Identify which cell holds the provided text, then report its (X, Y) central coordinate. 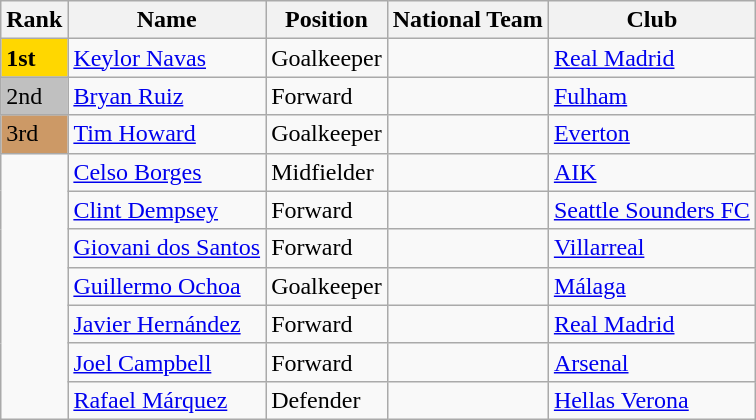
1st (34, 58)
Guillermo Ochoa (167, 286)
Villarreal (652, 248)
Giovani dos Santos (167, 248)
Javier Hernández (167, 324)
AIK (652, 172)
Keylor Navas (167, 58)
Hellas Verona (652, 400)
Arsenal (652, 362)
Position (327, 20)
Club (652, 20)
Málaga (652, 286)
Celso Borges (167, 172)
Seattle Sounders FC (652, 210)
Defender (327, 400)
Fulham (652, 96)
3rd (34, 134)
Midfielder (327, 172)
Clint Dempsey (167, 210)
Rafael Márquez (167, 400)
National Team (468, 20)
2nd (34, 96)
Everton (652, 134)
Name (167, 20)
Joel Campbell (167, 362)
Tim Howard (167, 134)
Rank (34, 20)
Bryan Ruiz (167, 96)
